Return the [x, y] coordinate for the center point of the cell that contains the specified text.  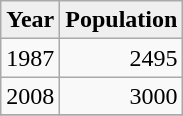
1987 [30, 58]
3000 [122, 96]
Population [122, 20]
Year [30, 20]
2495 [122, 58]
2008 [30, 96]
